For the text-containing cell, return its midpoint in [x, y] coordinate format. 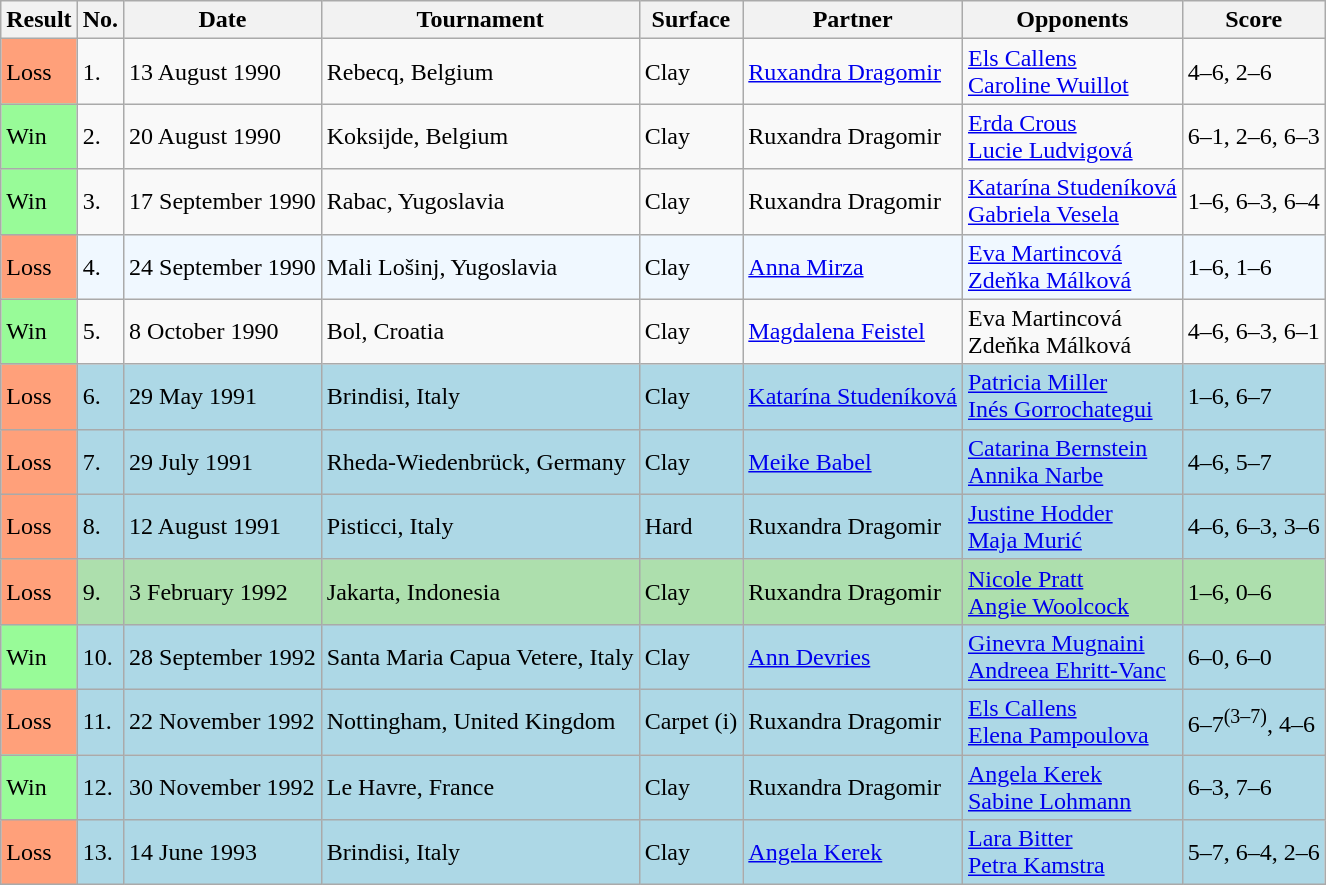
28 September 1992 [223, 656]
29 July 1991 [223, 462]
4–6, 6–3, 6–1 [1254, 332]
Anna Mirza [853, 266]
Koksijde, Belgium [480, 136]
Opponents [1072, 20]
13 August 1990 [223, 72]
1. [100, 72]
Magdalena Feistel [853, 332]
Katarína Studeníková Gabriela Vesela [1072, 202]
Ginevra Mugnaini Andreea Ehritt-Vanc [1072, 656]
Erda Crous Lucie Ludvigová [1072, 136]
24 September 1990 [223, 266]
Santa Maria Capua Vetere, Italy [480, 656]
4–6, 6–3, 3–6 [1254, 526]
4–6, 5–7 [1254, 462]
6–7(3–7), 4–6 [1254, 722]
Date [223, 20]
Ann Devries [853, 656]
7. [100, 462]
Bol, Croatia [480, 332]
4–6, 2–6 [1254, 72]
Els Callens Caroline Wuillot [1072, 72]
Jakarta, Indonesia [480, 592]
Justine Hodder Maja Murić [1072, 526]
6–0, 6–0 [1254, 656]
12. [100, 786]
Patricia Miller Inés Gorrochategui [1072, 396]
Rabac, Yugoslavia [480, 202]
Meike Babel [853, 462]
Els Callens Elena Pampoulova [1072, 722]
9. [100, 592]
Katarína Studeníková [853, 396]
10. [100, 656]
Nottingham, United Kingdom [480, 722]
6–3, 7–6 [1254, 786]
3 February 1992 [223, 592]
11. [100, 722]
Hard [691, 526]
Nicole Pratt Angie Woolcock [1072, 592]
1–6, 6–7 [1254, 396]
Surface [691, 20]
Rheda-Wiedenbrück, Germany [480, 462]
8. [100, 526]
Pisticci, Italy [480, 526]
22 November 1992 [223, 722]
Result [39, 20]
Angela Kerek Sabine Lohmann [1072, 786]
Angela Kerek [853, 852]
6. [100, 396]
5–7, 6–4, 2–6 [1254, 852]
No. [100, 20]
3. [100, 202]
Catarina Bernstein Annika Narbe [1072, 462]
Rebecq, Belgium [480, 72]
12 August 1991 [223, 526]
6–1, 2–6, 6–3 [1254, 136]
1–6, 0–6 [1254, 592]
17 September 1990 [223, 202]
2. [100, 136]
8 October 1990 [223, 332]
Partner [853, 20]
4. [100, 266]
1–6, 1–6 [1254, 266]
20 August 1990 [223, 136]
29 May 1991 [223, 396]
13. [100, 852]
1–6, 6–3, 6–4 [1254, 202]
5. [100, 332]
Score [1254, 20]
30 November 1992 [223, 786]
Mali Lošinj, Yugoslavia [480, 266]
14 June 1993 [223, 852]
Le Havre, France [480, 786]
Tournament [480, 20]
Carpet (i) [691, 722]
Lara Bitter Petra Kamstra [1072, 852]
